Locate the cell with the specified text and output its [X, Y] center coordinate. 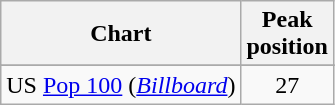
Chart [121, 34]
US Pop 100 (Billboard) [121, 85]
Peakposition [287, 34]
27 [287, 85]
